Output the [X, Y] coordinate of the center of the cell containing the given text.  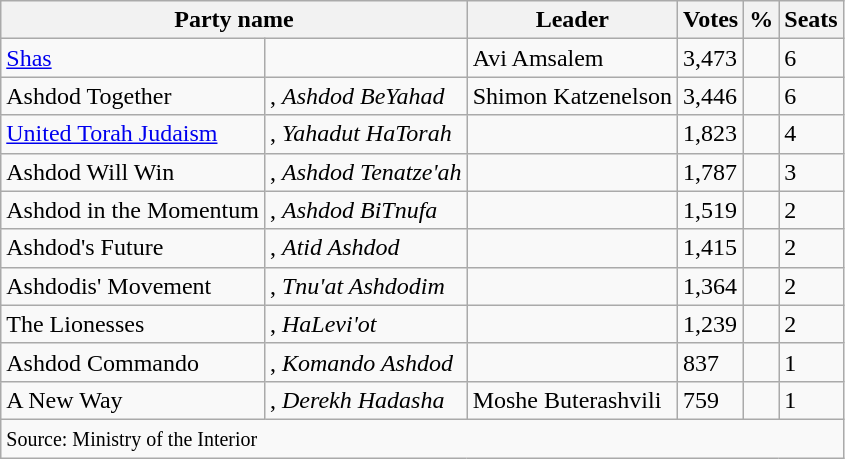
, Ashdod BeYahad [366, 96]
The Lionesses [133, 324]
Shas [133, 58]
3 [811, 172]
Avi Amsalem [572, 58]
3,473 [711, 58]
1,239 [711, 324]
Ashdod Commando [133, 362]
837 [711, 362]
, Yahadut HaTorah [366, 134]
Shimon Katzenelson [572, 96]
3,446 [711, 96]
1,823 [711, 134]
Votes [711, 20]
Source: Ministry of the Interior [422, 438]
1,787 [711, 172]
Ashdod in the Momentum [133, 210]
Leader [572, 20]
1,519 [711, 210]
, Ashdod BiTnufa [366, 210]
Moshe Buterashvili [572, 400]
1,415 [711, 248]
United Torah Judaism [133, 134]
, Atid Ashdod [366, 248]
, Komando Ashdod [366, 362]
Ashdod Together [133, 96]
, Ashdod Tenatze'ah [366, 172]
, HaLevi'ot [366, 324]
1,364 [711, 286]
Ashdod's Future [133, 248]
Party name [234, 20]
Ashdodis' Movement [133, 286]
759 [711, 400]
Seats [811, 20]
A New Way [133, 400]
, Tnu'at Ashdodim [366, 286]
, Derekh Hadasha [366, 400]
4 [811, 134]
% [762, 20]
Ashdod Will Win [133, 172]
